Capture the cell that displays the provided text and extract its [X, Y] central coordinate. 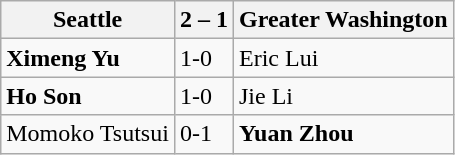
0-1 [204, 134]
Ho Son [88, 96]
Jie Li [343, 96]
Yuan Zhou [343, 134]
2 – 1 [204, 20]
Eric Lui [343, 58]
Seattle [88, 20]
Ximeng Yu [88, 58]
Momoko Tsutsui [88, 134]
Greater Washington [343, 20]
